Locate the cell with the specified text and output its [x, y] center coordinate. 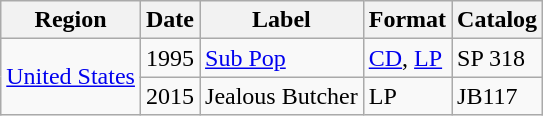
2015 [170, 96]
CD, LP [407, 58]
Region [71, 20]
LP [407, 96]
SP 318 [498, 58]
Label [282, 20]
Format [407, 20]
United States [71, 77]
1995 [170, 58]
JB117 [498, 96]
Sub Pop [282, 58]
Jealous Butcher [282, 96]
Date [170, 20]
Catalog [498, 20]
